Identify which cell holds the provided text, then report its [X, Y] central coordinate. 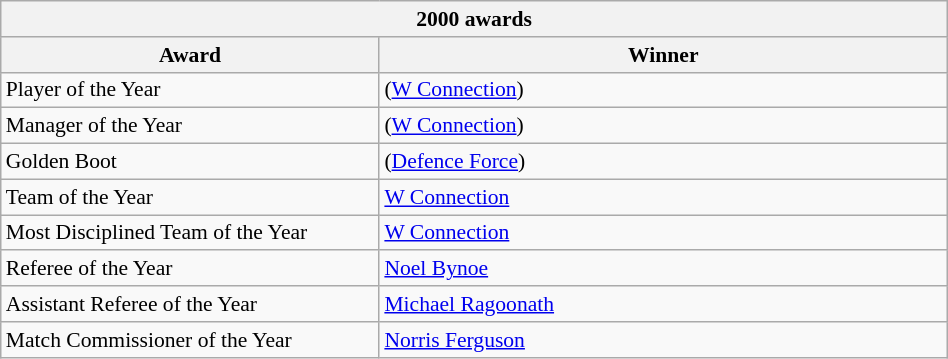
Award [190, 55]
Golden Boot [190, 162]
(Defence Force) [663, 162]
Assistant Referee of the Year [190, 304]
Manager of the Year [190, 126]
Noel Bynoe [663, 269]
Referee of the Year [190, 269]
Team of the Year [190, 197]
Michael Ragoonath [663, 304]
Norris Ferguson [663, 340]
Player of the Year [190, 90]
2000 awards [474, 19]
Winner [663, 55]
Most Disciplined Team of the Year [190, 233]
Match Commissioner of the Year [190, 340]
